Return [x, y] of the center of cell containing provided text 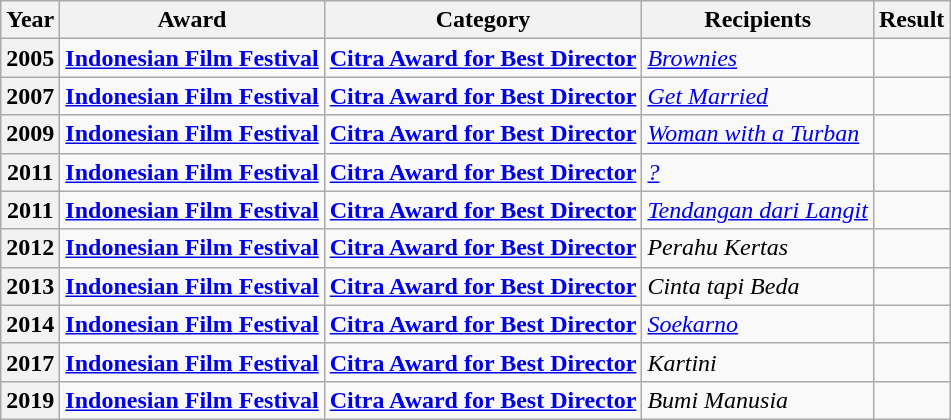
2019 [30, 400]
2005 [30, 58]
Get Married [758, 96]
Bumi Manusia [758, 400]
Year [30, 20]
Kartini [758, 362]
Recipients [758, 20]
2012 [30, 248]
Soekarno [758, 324]
Result [911, 20]
2009 [30, 134]
Woman with a Turban [758, 134]
2014 [30, 324]
Cinta tapi Beda [758, 286]
Award [192, 20]
Tendangan dari Langit [758, 210]
? [758, 172]
2013 [30, 286]
2007 [30, 96]
2017 [30, 362]
Perahu Kertas [758, 248]
Category [483, 20]
Brownies [758, 58]
